Scan for the cell matching the given text and deliver its (x, y) coordinate at center. 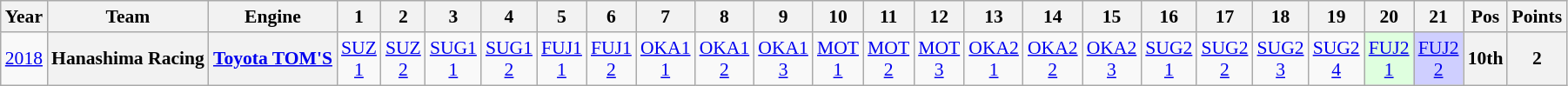
OKA12 (725, 59)
9 (783, 17)
Engine (273, 17)
7 (666, 17)
OKA11 (666, 59)
18 (1281, 17)
MOT2 (888, 59)
19 (1337, 17)
14 (1053, 17)
6 (611, 17)
OKA13 (783, 59)
21 (1439, 17)
Team (128, 17)
15 (1112, 17)
5 (562, 17)
FUJ12 (611, 59)
SUG22 (1224, 59)
SUZ1 (358, 59)
MOT3 (939, 59)
10th (1486, 59)
17 (1224, 17)
FUJ22 (1439, 59)
Toyota TOM'S (273, 59)
8 (725, 17)
OKA22 (1053, 59)
Year (24, 17)
1 (358, 17)
3 (453, 17)
4 (509, 17)
SUG23 (1281, 59)
SUZ2 (404, 59)
SUG11 (453, 59)
MOT1 (838, 59)
SUG24 (1337, 59)
Points (1537, 17)
10 (838, 17)
2018 (24, 59)
Hanashima Racing (128, 59)
FUJ11 (562, 59)
SUG21 (1169, 59)
12 (939, 17)
20 (1389, 17)
OKA23 (1112, 59)
16 (1169, 17)
11 (888, 17)
13 (994, 17)
SUG12 (509, 59)
FUJ21 (1389, 59)
OKA21 (994, 59)
Pos (1486, 17)
